Return the (X, Y) coordinate for the center point of the cell that contains the specified text.  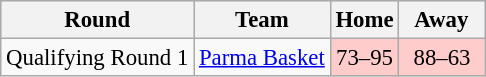
73–95 (364, 58)
Parma Basket (262, 58)
Qualifying Round 1 (98, 58)
Team (262, 20)
Home (364, 20)
88–63 (442, 58)
Round (98, 20)
Away (442, 20)
